Return the [x, y] coordinate for the center point of the cell that contains the specified text.  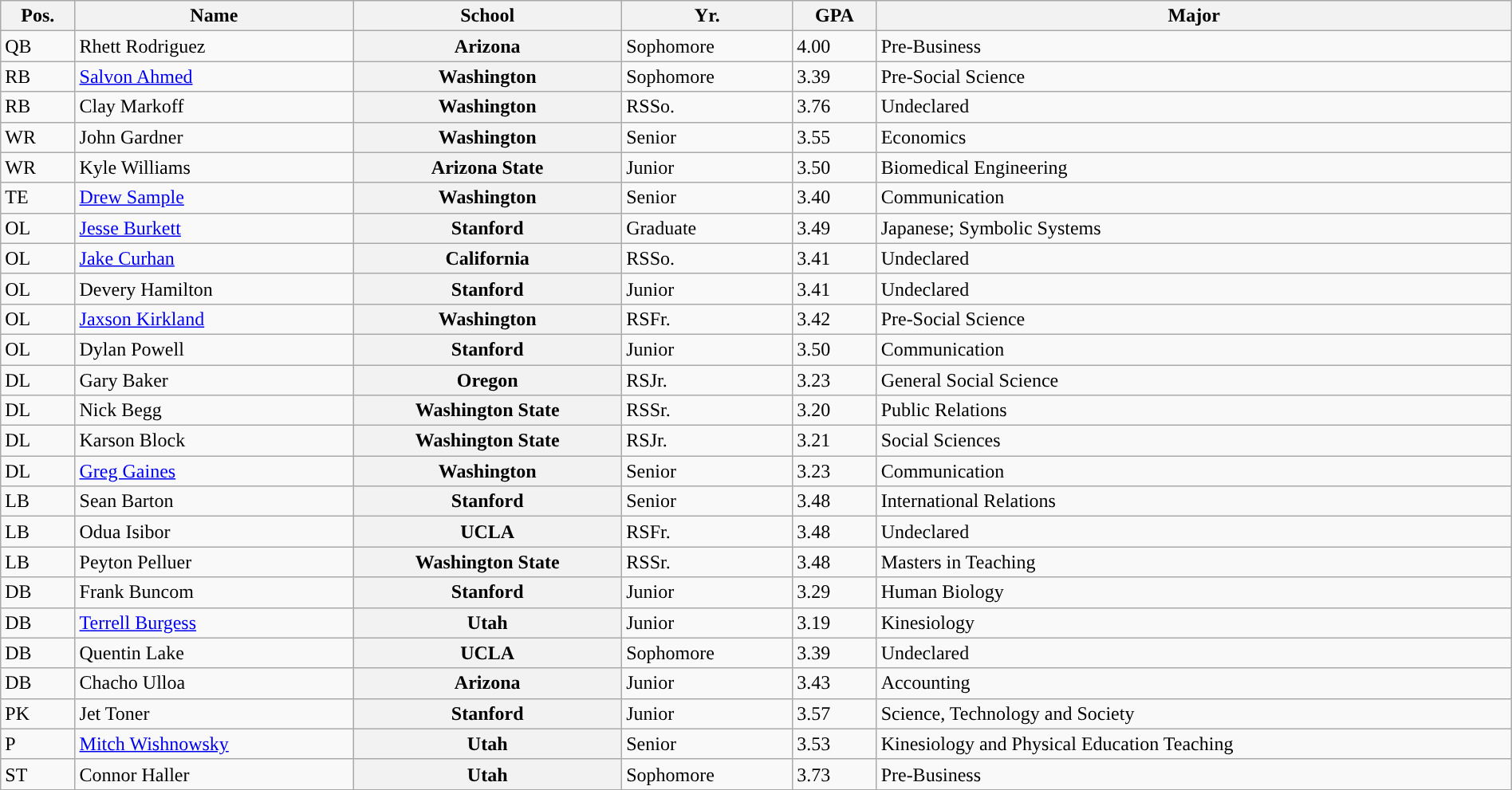
Connor Haller [214, 774]
Drew Sample [214, 198]
TE [38, 198]
3.73 [834, 774]
3.20 [834, 411]
PK [38, 713]
3.57 [834, 713]
Jesse Burkett [214, 228]
3.19 [834, 623]
3.55 [834, 137]
Public Relations [1194, 411]
Gary Baker [214, 380]
School [488, 16]
California [488, 258]
QB [38, 46]
Rhett Rodriguez [214, 46]
Greg Gaines [214, 471]
Jake Curhan [214, 258]
Karson Block [214, 441]
Social Sciences [1194, 441]
Clay Markoff [214, 107]
Pos. [38, 16]
Quentin Lake [214, 653]
Accounting [1194, 683]
Salvon Ahmed [214, 77]
Peyton Pelluer [214, 562]
Japanese; Symbolic Systems [1194, 228]
Mitch Wishnowsky [214, 744]
3.43 [834, 683]
Kinesiology [1194, 623]
Name [214, 16]
GPA [834, 16]
Odua Isibor [214, 532]
4.00 [834, 46]
Graduate [707, 228]
Jaxson Kirkland [214, 319]
John Gardner [214, 137]
Kyle Williams [214, 167]
Science, Technology and Society [1194, 713]
Dylan Powell [214, 349]
ST [38, 774]
Masters in Teaching [1194, 562]
Frank Buncom [214, 592]
3.53 [834, 744]
Chacho Ulloa [214, 683]
3.76 [834, 107]
P [38, 744]
Yr. [707, 16]
3.40 [834, 198]
3.21 [834, 441]
Oregon [488, 380]
International Relations [1194, 501]
Economics [1194, 137]
Biomedical Engineering [1194, 167]
Nick Begg [214, 411]
Human Biology [1194, 592]
3.49 [834, 228]
Devery Hamilton [214, 289]
3.42 [834, 319]
Terrell Burgess [214, 623]
Jet Toner [214, 713]
Sean Barton [214, 501]
Arizona State [488, 167]
Major [1194, 16]
3.29 [834, 592]
Kinesiology and Physical Education Teaching [1194, 744]
General Social Science [1194, 380]
